Scan for the cell matching the given text and deliver its (X, Y) coordinate at center. 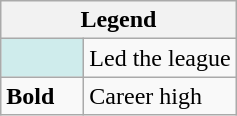
Led the league (160, 58)
Career high (160, 96)
Legend (118, 20)
Bold (42, 96)
